Output the [x, y] coordinate of the center of the cell containing the given text.  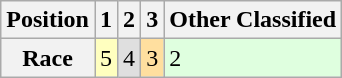
4 [130, 58]
Other Classified [253, 20]
Position [48, 20]
1 [106, 20]
Race [48, 58]
5 [106, 58]
